Return the (x, y) coordinate for the center point of the cell that contains the specified text.  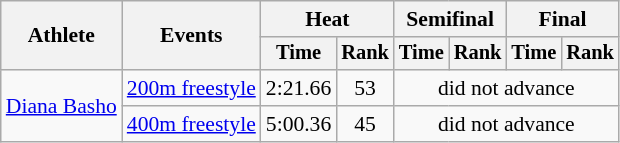
53 (365, 88)
2:21.66 (298, 88)
Athlete (62, 36)
400m freestyle (192, 124)
Heat (328, 19)
Final (562, 19)
200m freestyle (192, 88)
5:00.36 (298, 124)
Semifinal (450, 19)
Events (192, 36)
45 (365, 124)
Diana Basho (62, 106)
